Determine the [x, y] coordinate at the center of the cell enclosing the given text.  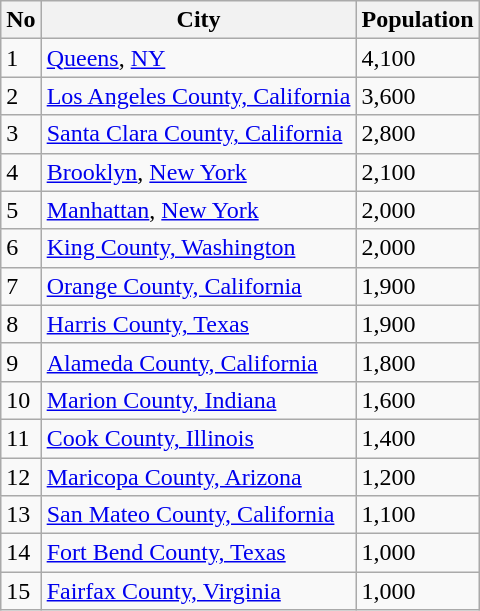
12 [21, 477]
3,600 [418, 96]
1,200 [418, 477]
Maricopa County, Arizona [198, 477]
1,800 [418, 362]
1,100 [418, 515]
Fort Bend County, Texas [198, 553]
4 [21, 172]
14 [21, 553]
Queens, NY [198, 58]
Cook County, Illinois [198, 438]
1 [21, 58]
1,400 [418, 438]
Brooklyn, New York [198, 172]
2,800 [418, 134]
Alameda County, California [198, 362]
Population [418, 20]
Santa Clara County, California [198, 134]
2 [21, 96]
Manhattan, New York [198, 210]
2,100 [418, 172]
3 [21, 134]
City [198, 20]
13 [21, 515]
9 [21, 362]
7 [21, 286]
6 [21, 248]
Los Angeles County, California [198, 96]
Orange County, California [198, 286]
San Mateo County, California [198, 515]
No [21, 20]
Harris County, Texas [198, 324]
11 [21, 438]
8 [21, 324]
10 [21, 400]
King County, Washington [198, 248]
15 [21, 591]
4,100 [418, 58]
Marion County, Indiana [198, 400]
1,600 [418, 400]
Fairfax County, Virginia [198, 591]
5 [21, 210]
